For the text-containing cell, return its midpoint in (x, y) coordinate format. 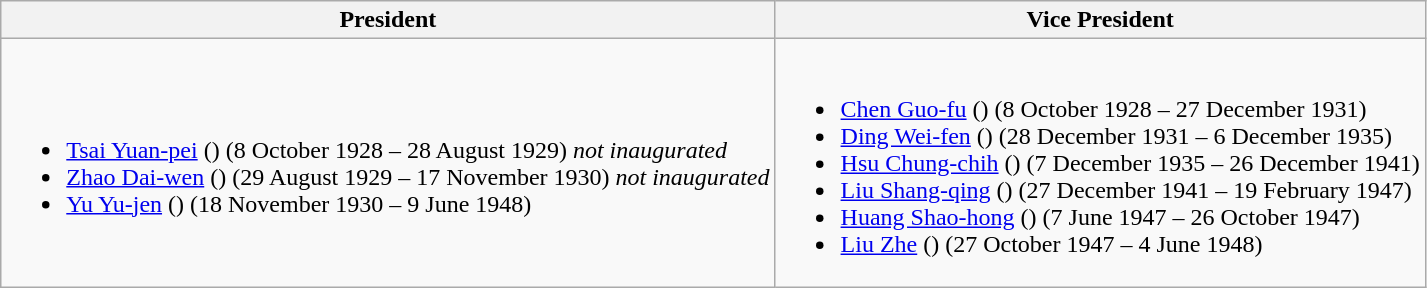
Vice President (1100, 20)
President (388, 20)
